From the cell containing the given text, extract its center point as (x, y) coordinate. 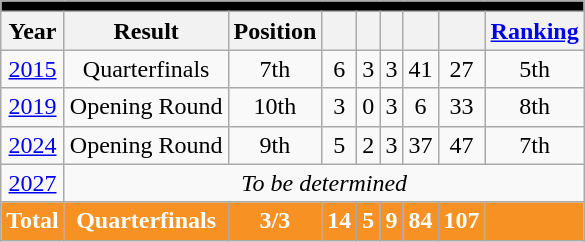
Total (33, 221)
Year (33, 31)
9th (275, 145)
14 (340, 221)
To be determined (324, 183)
33 (462, 107)
47 (462, 145)
8th (534, 107)
2 (368, 145)
2024 (33, 145)
Position (275, 31)
Ranking (534, 31)
Result (146, 31)
3/3 (275, 221)
10th (275, 107)
84 (420, 221)
2015 (33, 69)
0 (368, 107)
41 (420, 69)
107 (462, 221)
5th (534, 69)
37 (420, 145)
9 (392, 221)
27 (462, 69)
2027 (33, 183)
2019 (33, 107)
